Extract the (X, Y) coordinate from the center of the cell holding the provided text.  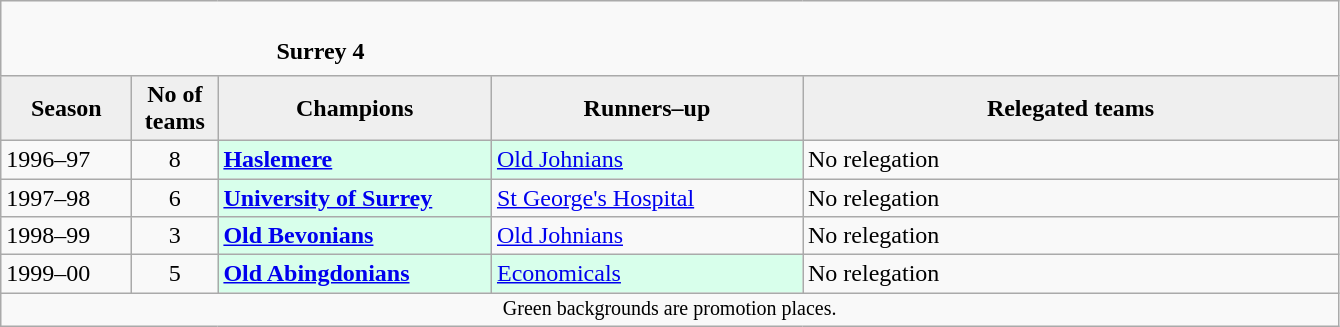
1997–98 (66, 197)
St George's Hospital (646, 197)
No of teams (175, 108)
6 (175, 197)
University of Surrey (355, 197)
Season (66, 108)
Old Bevonians (355, 236)
1996–97 (66, 159)
Economicals (646, 274)
3 (175, 236)
Relegated teams (1070, 108)
Runners–up (646, 108)
1998–99 (66, 236)
Haslemere (355, 159)
Old Abingdonians (355, 274)
8 (175, 159)
Green backgrounds are promotion places. (670, 310)
5 (175, 274)
Champions (355, 108)
1999–00 (66, 274)
